Identify which cell holds the provided text, then report its (x, y) central coordinate. 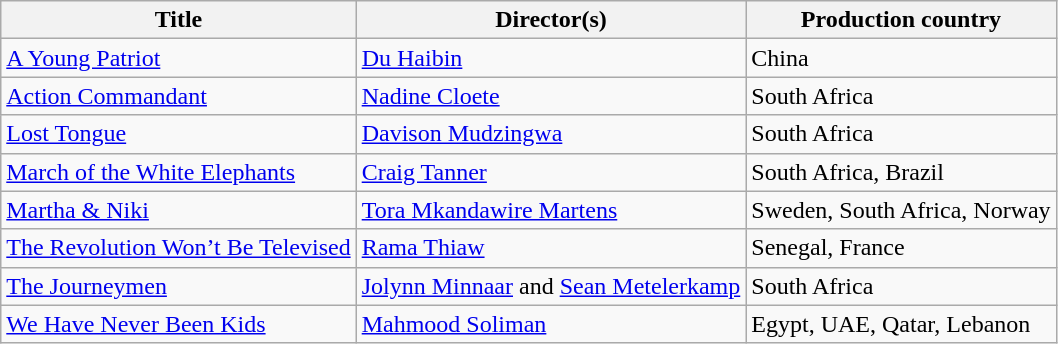
Mahmood Soliman (551, 324)
The Journeymen (178, 286)
Rama Thiaw (551, 248)
South Africa, Brazil (901, 172)
Director(s) (551, 20)
Jolynn Minnaar and Sean Metelerkamp (551, 286)
Egypt, UAE, Qatar, Lebanon (901, 324)
Lost Tongue (178, 134)
March of the White Elephants (178, 172)
China (901, 58)
Craig Tanner (551, 172)
Sweden, South Africa, Norway (901, 210)
Action Commandant (178, 96)
Production country (901, 20)
A Young Patriot (178, 58)
We Have Never Been Kids (178, 324)
The Revolution Won’t Be Televised (178, 248)
Senegal, France (901, 248)
Du Haibin (551, 58)
Nadine Cloete (551, 96)
Tora Mkandawire Martens (551, 210)
Davison Mudzingwa (551, 134)
Title (178, 20)
Martha & Niki (178, 210)
